Capture the cell that displays the provided text and extract its [X, Y] central coordinate. 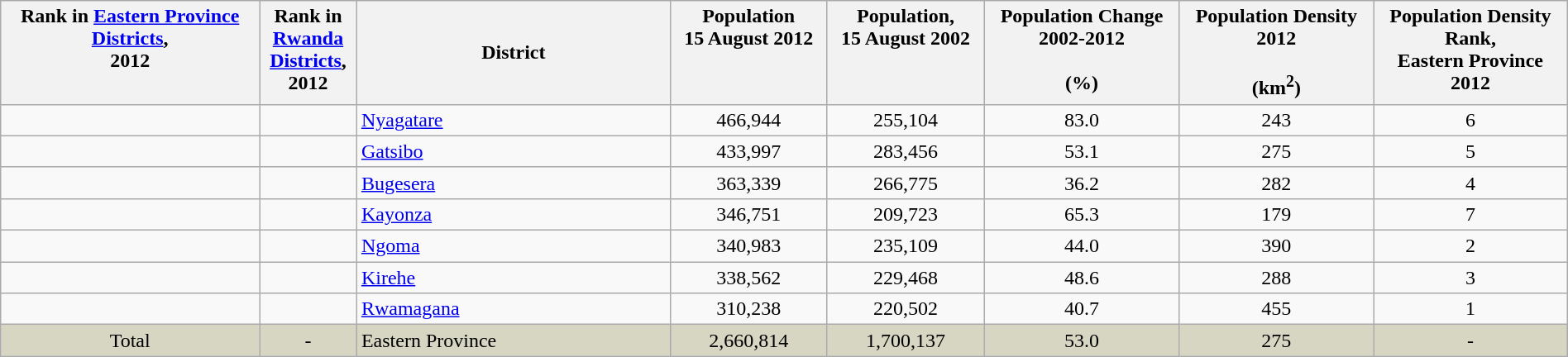
Gatsibo [513, 151]
Nyagatare [513, 120]
209,723 [906, 214]
179 [1277, 214]
Population Change 2002-2012 (%) [1082, 53]
Population Density 2012 (km2) [1277, 53]
2 [1470, 246]
1 [1470, 309]
466,944 [748, 120]
4 [1470, 183]
433,997 [748, 151]
243 [1277, 120]
282 [1277, 183]
Population Density Rank, Eastern Province 2012 [1470, 53]
6 [1470, 120]
36.2 [1082, 183]
3 [1470, 278]
83.0 [1082, 120]
53.1 [1082, 151]
Bugesera [513, 183]
363,339 [748, 183]
Total [131, 340]
65.3 [1082, 214]
338,562 [748, 278]
District [513, 53]
346,751 [748, 214]
1,700,137 [906, 340]
340,983 [748, 246]
Population 15 August 2012 [748, 53]
Kirehe [513, 278]
229,468 [906, 278]
235,109 [906, 246]
Population, 15 August 2002 [906, 53]
455 [1277, 309]
310,238 [748, 309]
7 [1470, 214]
53.0 [1082, 340]
44.0 [1082, 246]
Rwamagana [513, 309]
Kayonza [513, 214]
48.6 [1082, 278]
283,456 [906, 151]
Eastern Province [513, 340]
220,502 [906, 309]
Ngoma [513, 246]
266,775 [906, 183]
Rank in Eastern Province Districts,2012 [131, 53]
5 [1470, 151]
2,660,814 [748, 340]
40.7 [1082, 309]
Rank inRwanda Districts, 2012 [308, 53]
390 [1277, 246]
288 [1277, 278]
255,104 [906, 120]
